Return the (X, Y) coordinate for the center point of the cell that contains the specified text.  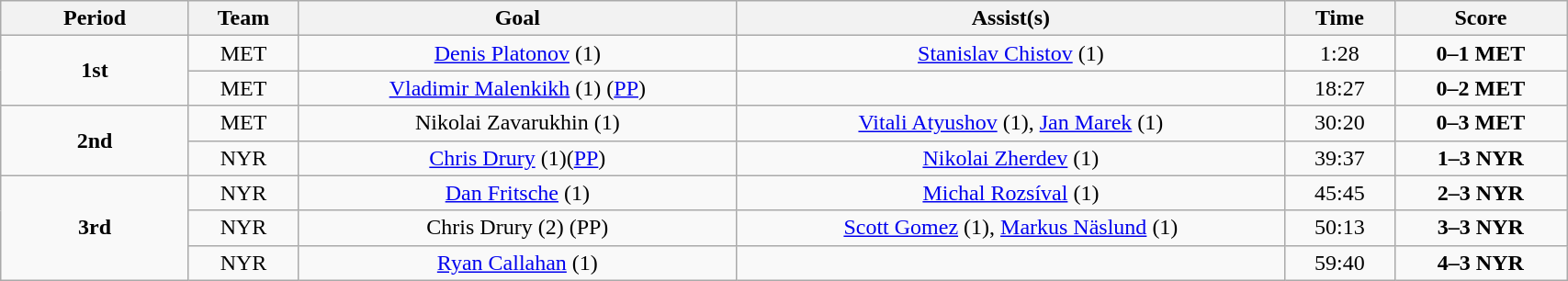
Nikolai Zavarukhin (1) (518, 123)
0–3 MET (1481, 123)
Team (243, 18)
2–3 NYR (1481, 193)
Michal Rozsíval (1) (1010, 193)
Nikolai Zherdev (1) (1010, 158)
39:37 (1339, 158)
Vitali Atyushov (1), Jan Marek (1) (1010, 123)
2nd (96, 140)
Goal (518, 18)
1:28 (1339, 53)
Dan Fritsche (1) (518, 193)
1st (96, 71)
Chris Drury (1)(PP) (518, 158)
Scott Gomez (1), Markus Näslund (1) (1010, 228)
50:13 (1339, 228)
1–3 NYR (1481, 158)
18:27 (1339, 88)
Ryan Callahan (1) (518, 263)
4–3 NYR (1481, 263)
Denis Platonov (1) (518, 53)
Stanislav Chistov (1) (1010, 53)
0–2 MET (1481, 88)
30:20 (1339, 123)
Chris Drury (2) (PP) (518, 228)
45:45 (1339, 193)
Assist(s) (1010, 18)
3–3 NYR (1481, 228)
Score (1481, 18)
3rd (96, 228)
0–1 MET (1481, 53)
Vladimir Malenkikh (1) (PP) (518, 88)
Period (96, 18)
Time (1339, 18)
59:40 (1339, 263)
